Detect which cell encompasses the target text, then output its [X, Y] center coordinate. 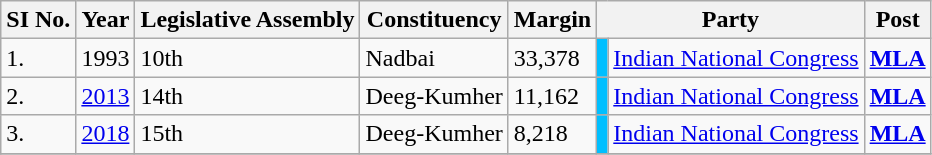
3. [38, 134]
15th [248, 134]
2018 [106, 134]
Post [898, 20]
Year [106, 20]
10th [248, 58]
Nadbai [434, 58]
Party [730, 20]
2. [38, 96]
1. [38, 58]
Margin [552, 20]
2013 [106, 96]
Constituency [434, 20]
8,218 [552, 134]
33,378 [552, 58]
Legislative Assembly [248, 20]
14th [248, 96]
SI No. [38, 20]
1993 [106, 58]
11,162 [552, 96]
